Extract the [X, Y] coordinate from the center of the cell holding the provided text.  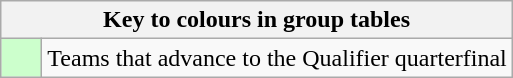
Teams that advance to the Qualifier quarterfinal [278, 58]
Key to colours in group tables [257, 20]
